Search for the cell housing the specified text and yield its [X, Y] center coordinate. 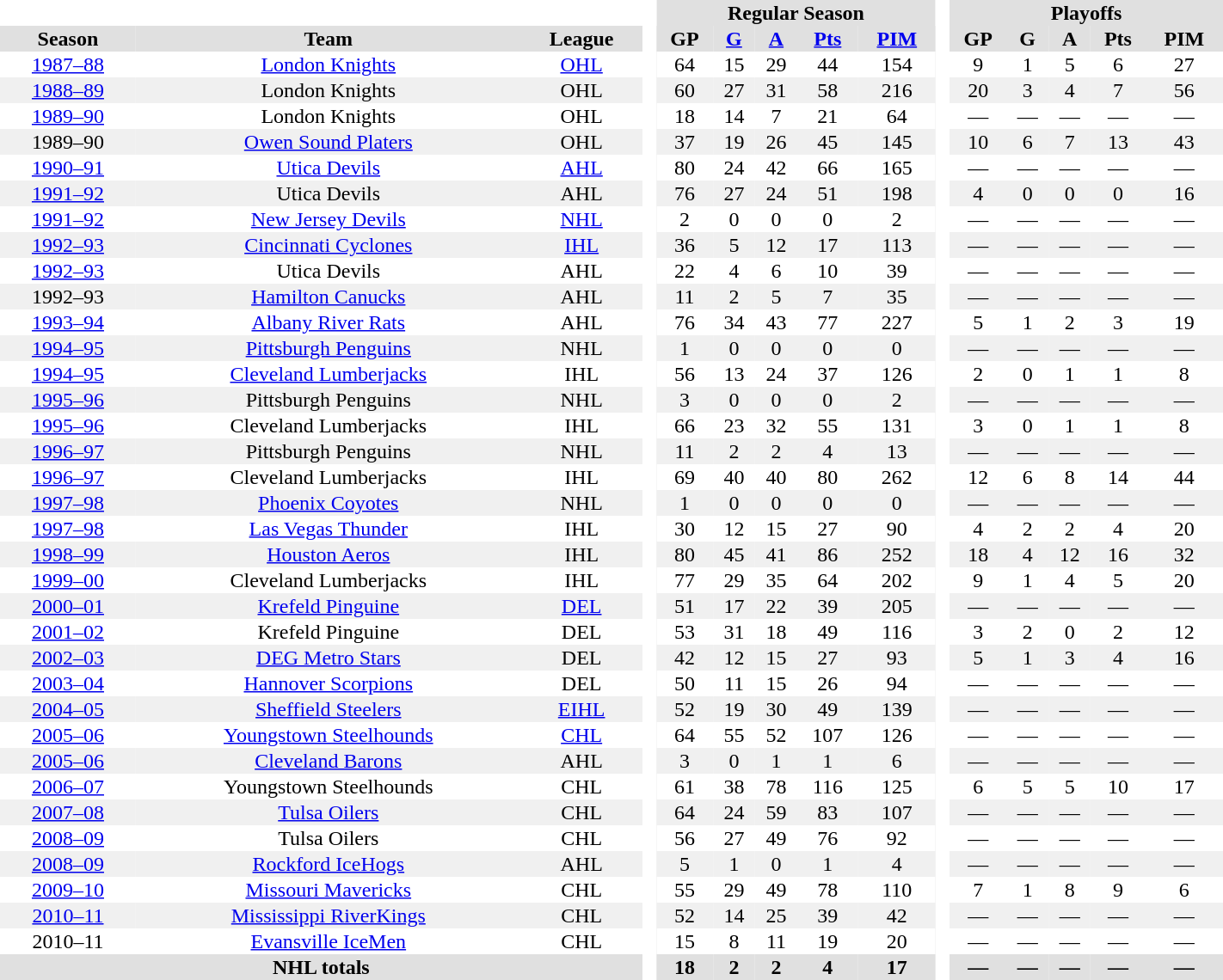
Missouri Mavericks [329, 890]
2009–10 [68, 890]
Cincinnati Cyclones [329, 245]
1988–89 [68, 90]
DEG Metro Stars [329, 658]
2003–04 [68, 683]
125 [897, 787]
Evansville IceMen [329, 941]
23 [734, 426]
36 [685, 245]
1993–94 [68, 322]
Playoffs [1086, 13]
Cleveland Barons [329, 761]
Hamilton Canucks [329, 297]
Albany River Rats [329, 322]
Regular Season [796, 13]
Mississippi RiverKings [329, 916]
92 [897, 838]
EIHL [581, 709]
94 [897, 683]
205 [897, 606]
2007–08 [68, 812]
69 [685, 477]
41 [776, 554]
38 [734, 787]
113 [897, 245]
1990–91 [68, 168]
Team [329, 39]
2000–01 [68, 606]
252 [897, 554]
90 [897, 529]
154 [897, 64]
58 [827, 90]
165 [897, 168]
202 [897, 580]
League [581, 39]
1998–99 [68, 554]
Season [68, 39]
216 [897, 90]
110 [897, 890]
2006–07 [68, 787]
139 [897, 709]
60 [685, 90]
262 [897, 477]
61 [685, 787]
2001–02 [68, 632]
227 [897, 322]
86 [827, 554]
198 [897, 193]
34 [734, 322]
Rockford IceHogs [329, 864]
21 [827, 116]
Las Vegas Thunder [329, 529]
25 [776, 916]
53 [685, 632]
50 [685, 683]
Owen Sound Platers [329, 142]
1999–00 [68, 580]
New Jersey Devils [329, 219]
Sheffield Steelers [329, 709]
131 [897, 426]
Phoenix Coyotes [329, 503]
Houston Aeros [329, 554]
145 [897, 142]
NHL totals [322, 967]
Hannover Scorpions [329, 683]
83 [827, 812]
59 [776, 812]
1987–88 [68, 64]
93 [897, 658]
2002–03 [68, 658]
2004–05 [68, 709]
